For the text-containing cell, return its midpoint in [X, Y] coordinate format. 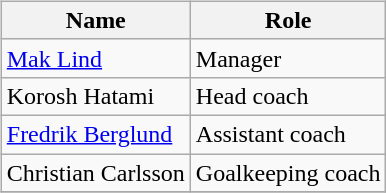
Christian Carlsson [96, 173]
Fredrik Berglund [96, 134]
Name [96, 20]
Role [288, 20]
Assistant coach [288, 134]
Korosh Hatami [96, 96]
Manager [288, 58]
Goalkeeping coach [288, 173]
Head coach [288, 96]
Mak Lind [96, 58]
